Provide the [x, y] coordinate of the cell's center where the given text is located.  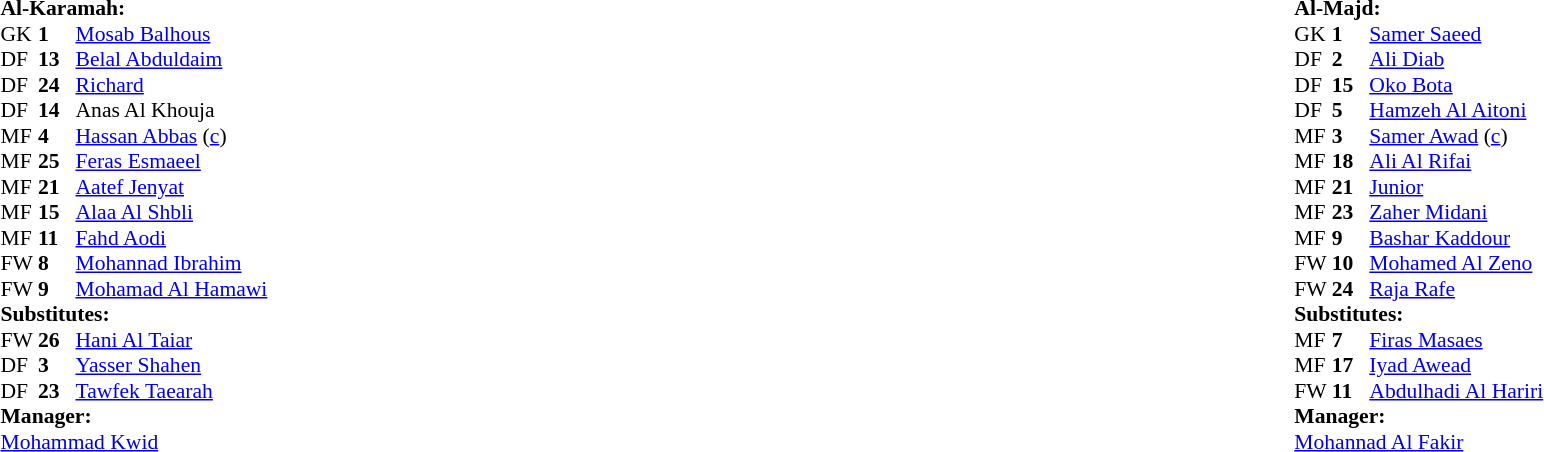
Mohamad Al Hamawi [172, 289]
Bashar Kaddour [1456, 238]
Mohannad Ibrahim [172, 263]
Firas Masaes [1456, 340]
Mosab Balhous [172, 34]
10 [1351, 263]
Oko Bota [1456, 85]
Fahd Aodi [172, 238]
Mohamed Al Zeno [1456, 263]
Aatef Jenyat [172, 187]
Abdulhadi Al Hariri [1456, 391]
Hani Al Taiar [172, 340]
Zaher Midani [1456, 213]
Hassan Abbas (c) [172, 136]
4 [57, 136]
Iyad Awead [1456, 365]
18 [1351, 161]
7 [1351, 340]
13 [57, 59]
Hamzeh Al Aitoni [1456, 111]
26 [57, 340]
Richard [172, 85]
5 [1351, 111]
Samer Awad (c) [1456, 136]
Ali Diab [1456, 59]
Tawfek Taearah [172, 391]
2 [1351, 59]
Feras Esmaeel [172, 161]
Ali Al Rifai [1456, 161]
Raja Rafe [1456, 289]
Belal Abduldaim [172, 59]
8 [57, 263]
Samer Saeed [1456, 34]
14 [57, 111]
17 [1351, 365]
25 [57, 161]
Anas Al Khouja [172, 111]
Yasser Shahen [172, 365]
Alaa Al Shbli [172, 213]
Junior [1456, 187]
